Scan for the cell matching the given text and deliver its [X, Y] coordinate at center. 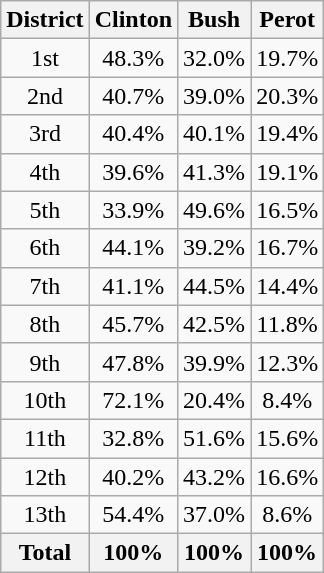
39.6% [133, 172]
40.1% [214, 134]
54.4% [133, 515]
12th [45, 477]
9th [45, 362]
33.9% [133, 210]
20.4% [214, 400]
5th [45, 210]
8.6% [288, 515]
7th [45, 286]
39.0% [214, 96]
44.5% [214, 286]
1st [45, 58]
Clinton [133, 20]
15.6% [288, 438]
39.9% [214, 362]
51.6% [214, 438]
10th [45, 400]
20.3% [288, 96]
48.3% [133, 58]
43.2% [214, 477]
6th [45, 248]
40.7% [133, 96]
47.8% [133, 362]
Bush [214, 20]
11.8% [288, 324]
45.7% [133, 324]
72.1% [133, 400]
13th [45, 515]
19.7% [288, 58]
16.7% [288, 248]
12.3% [288, 362]
41.1% [133, 286]
3rd [45, 134]
32.8% [133, 438]
40.2% [133, 477]
40.4% [133, 134]
14.4% [288, 286]
2nd [45, 96]
32.0% [214, 58]
4th [45, 172]
District [45, 20]
41.3% [214, 172]
11th [45, 438]
Total [45, 553]
8th [45, 324]
8.4% [288, 400]
42.5% [214, 324]
16.5% [288, 210]
16.6% [288, 477]
49.6% [214, 210]
Perot [288, 20]
37.0% [214, 515]
44.1% [133, 248]
19.4% [288, 134]
19.1% [288, 172]
39.2% [214, 248]
